Provide the [X, Y] coordinate of the cell's center where the given text is located.  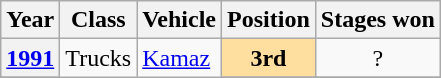
Trucks [98, 58]
Stages won [378, 20]
Kamaz [180, 58]
? [378, 58]
Year [30, 20]
3rd [269, 58]
Position [269, 20]
Vehicle [180, 20]
Class [98, 20]
1991 [30, 58]
